Pinpoint the cell where the given text exists, returning its (X, Y) midpoint coordinate. 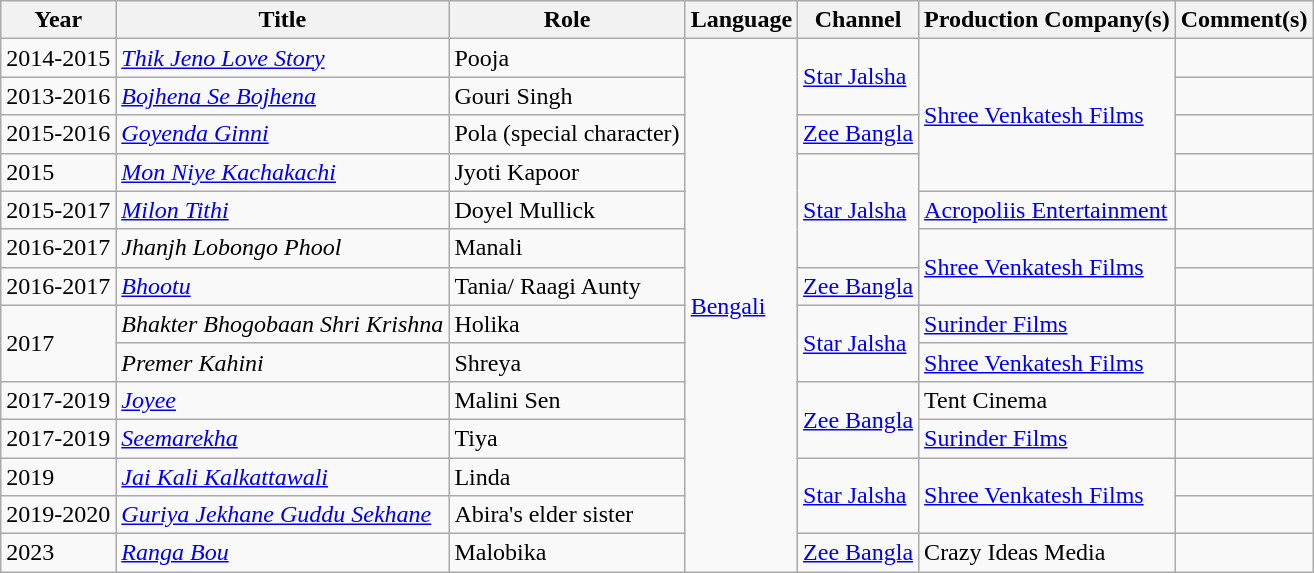
2013-2016 (58, 96)
Pooja (567, 58)
Bengali (741, 306)
Pola (special character) (567, 134)
Malini Sen (567, 400)
Jyoti Kapoor (567, 172)
2014-2015 (58, 58)
Milon Tithi (282, 210)
Joyee (282, 400)
2019-2020 (58, 515)
Acropoliis Entertainment (1048, 210)
Jai Kali Kalkattawali (282, 477)
Holika (567, 324)
Shreya (567, 362)
Bojhena Se Bojhena (282, 96)
2023 (58, 553)
Channel (858, 20)
Tent Cinema (1048, 400)
Language (741, 20)
Abira's elder sister (567, 515)
Manali (567, 248)
Thik Jeno Love Story (282, 58)
Mon Niye Kachakachi (282, 172)
Title (282, 20)
Jhanjh Lobongo Phool (282, 248)
Crazy Ideas Media (1048, 553)
Seemarekha (282, 438)
Doyel Mullick (567, 210)
2015-2016 (58, 134)
2017 (58, 343)
2015 (58, 172)
2015-2017 (58, 210)
Tania/ Raagi Aunty (567, 286)
Gouri Singh (567, 96)
Role (567, 20)
Tiya (567, 438)
Guriya Jekhane Guddu Sekhane (282, 515)
Goyenda Ginni (282, 134)
Ranga Bou (282, 553)
2019 (58, 477)
Bhakter Bhogobaan Shri Krishna (282, 324)
Bhootu (282, 286)
Malobika (567, 553)
Premer Kahini (282, 362)
Production Company(s) (1048, 20)
Linda (567, 477)
Year (58, 20)
Comment(s) (1244, 20)
